Pinpoint the cell where the given text exists, returning its (x, y) midpoint coordinate. 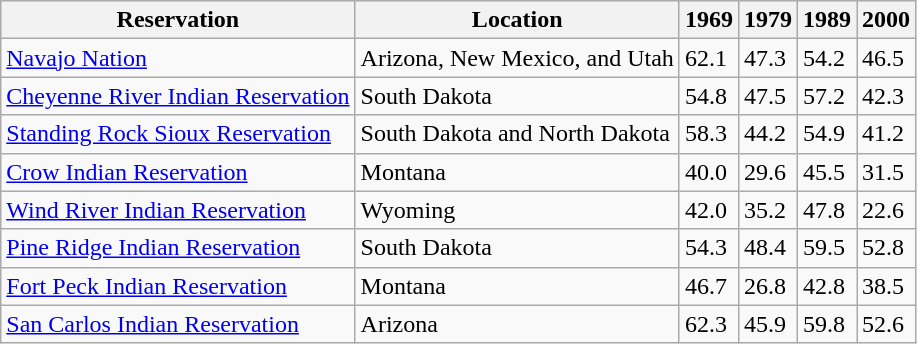
2000 (886, 20)
47.3 (768, 58)
44.2 (768, 134)
52.8 (886, 248)
Navajo Nation (178, 58)
Location (517, 20)
Standing Rock Sioux Reservation (178, 134)
42.8 (826, 286)
1969 (708, 20)
42.0 (708, 210)
45.9 (768, 324)
South Dakota and North Dakota (517, 134)
31.5 (886, 172)
62.3 (708, 324)
Pine Ridge Indian Reservation (178, 248)
59.8 (826, 324)
1989 (826, 20)
Fort Peck Indian Reservation (178, 286)
48.4 (768, 248)
58.3 (708, 134)
1979 (768, 20)
41.2 (886, 134)
46.5 (886, 58)
57.2 (826, 96)
Reservation (178, 20)
29.6 (768, 172)
22.6 (886, 210)
Crow Indian Reservation (178, 172)
47.5 (768, 96)
54.9 (826, 134)
Wyoming (517, 210)
40.0 (708, 172)
Wind River Indian Reservation (178, 210)
62.1 (708, 58)
59.5 (826, 248)
26.8 (768, 286)
Cheyenne River Indian Reservation (178, 96)
San Carlos Indian Reservation (178, 324)
Arizona (517, 324)
45.5 (826, 172)
38.5 (886, 286)
47.8 (826, 210)
Arizona, New Mexico, and Utah (517, 58)
54.8 (708, 96)
54.3 (708, 248)
54.2 (826, 58)
35.2 (768, 210)
42.3 (886, 96)
46.7 (708, 286)
52.6 (886, 324)
